Search for the cell housing the specified text and yield its [x, y] center coordinate. 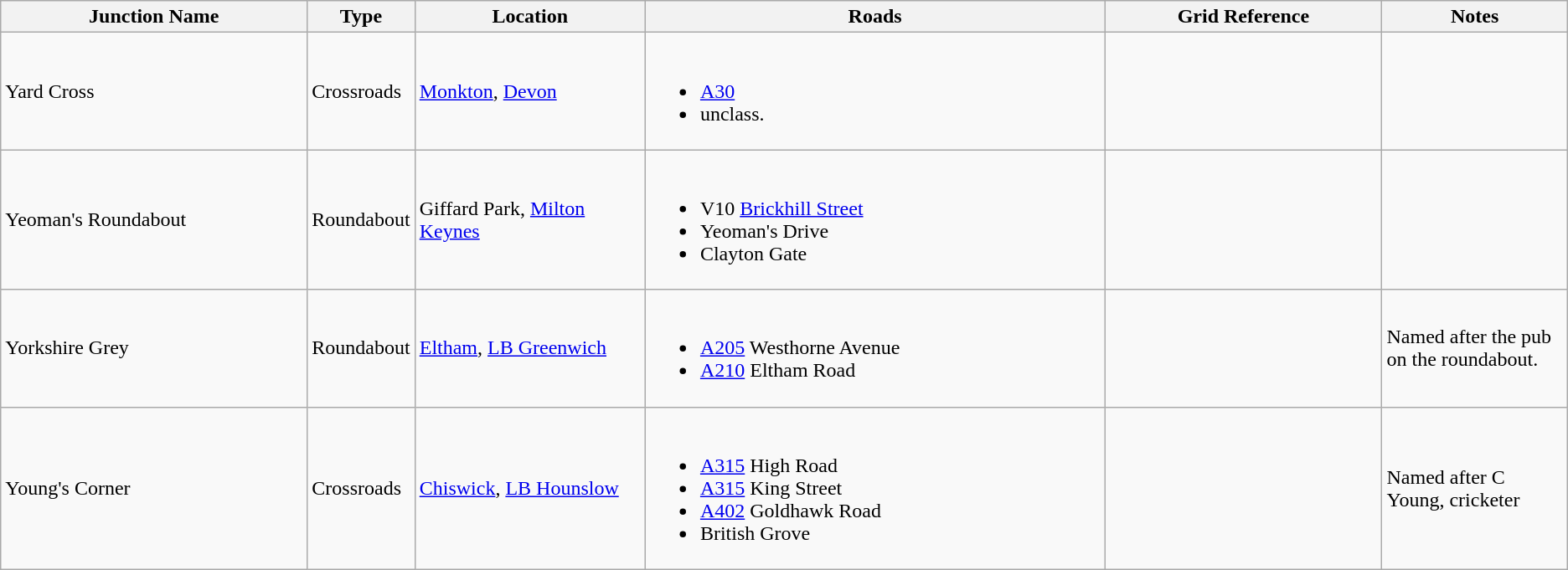
V10 Brickhill StreetYeoman's DriveClayton Gate [874, 219]
Yard Cross [154, 91]
Type [361, 17]
A205 Westhorne AvenueA210 Eltham Road [874, 348]
Grid Reference [1243, 17]
Eltham, LB Greenwich [529, 348]
Named after the pub on the roundabout. [1474, 348]
Chiswick, LB Hounslow [529, 488]
Named after C Young, cricketer [1474, 488]
Yorkshire Grey [154, 348]
Junction Name [154, 17]
Location [529, 17]
Monkton, Devon [529, 91]
A30unclass. [874, 91]
Giffard Park, Milton Keynes [529, 219]
Young's Corner [154, 488]
Yeoman's Roundabout [154, 219]
Notes [1474, 17]
A315 High RoadA315 King StreetA402 Goldhawk RoadBritish Grove [874, 488]
Roads [874, 17]
